Scan for the cell matching the given text and deliver its [x, y] coordinate at center. 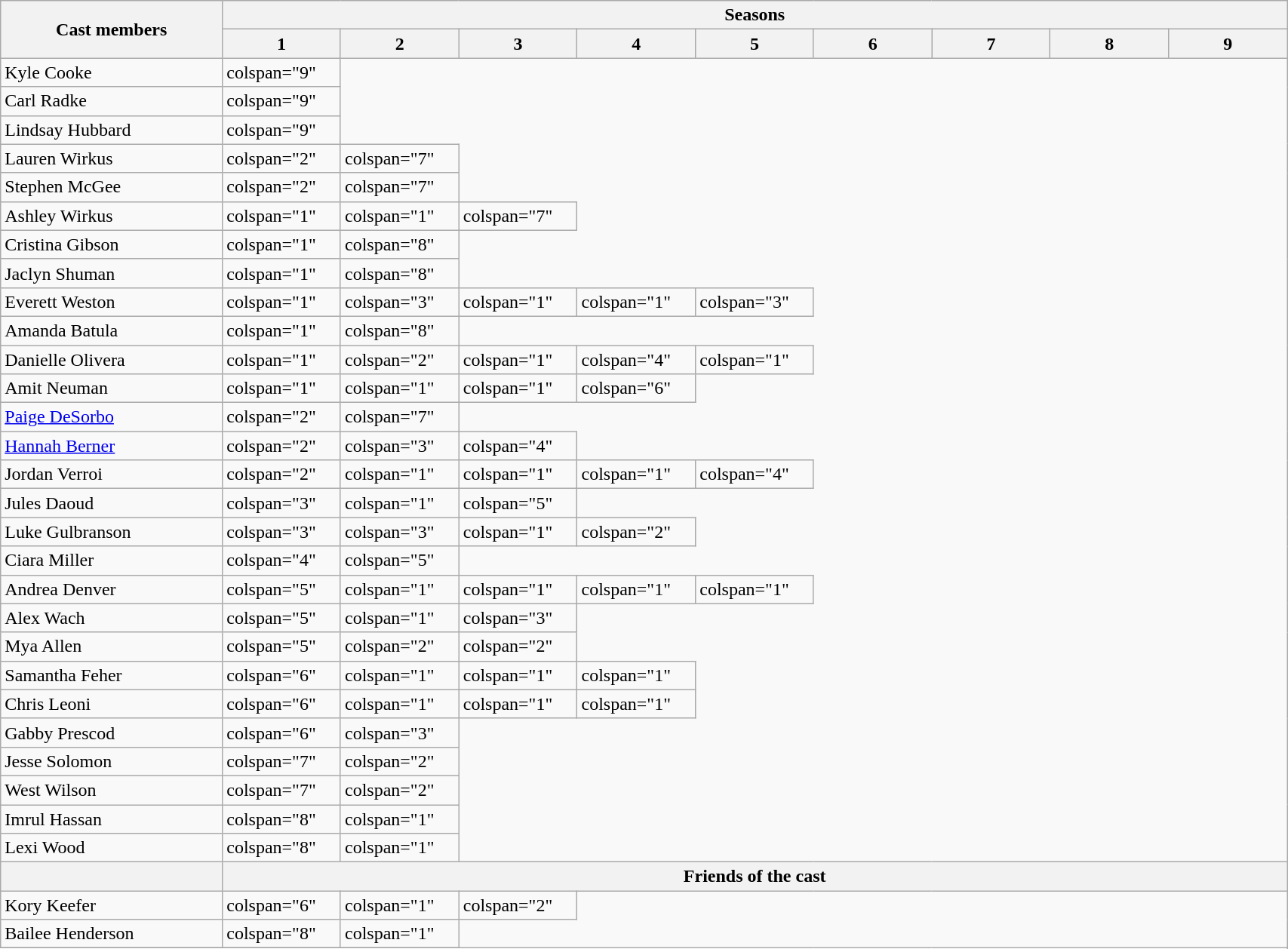
Mya Allen [112, 646]
Chris Leoni [112, 704]
Lauren Wirkus [112, 158]
Carl Radke [112, 101]
Bailee Henderson [112, 934]
6 [872, 44]
Paige DeSorbo [112, 417]
Jules Daoud [112, 503]
Imrul Hassan [112, 818]
Andrea Denver [112, 589]
Hannah Berner [112, 446]
Jordan Verroi [112, 474]
West Wilson [112, 790]
Friends of the cast [755, 877]
Jesse Solomon [112, 761]
3 [518, 44]
Alex Wach [112, 618]
9 [1228, 44]
Everett Weston [112, 302]
Cast members [112, 29]
Amit Neuman [112, 389]
Gabby Prescod [112, 732]
2 [400, 44]
Luke Gulbranson [112, 532]
Stephen McGee [112, 187]
Amanda Batula [112, 330]
Lindsay Hubbard [112, 130]
Seasons [755, 15]
Ciara Miller [112, 560]
4 [637, 44]
8 [1109, 44]
Cristina Gibson [112, 244]
Lexi Wood [112, 848]
Samantha Feher [112, 675]
Kyle Cooke [112, 72]
7 [991, 44]
Danielle Olivera [112, 360]
5 [755, 44]
Kory Keefer [112, 905]
Ashley Wirkus [112, 216]
1 [282, 44]
Jaclyn Shuman [112, 273]
